Detect which cell encompasses the target text, then output its (x, y) center coordinate. 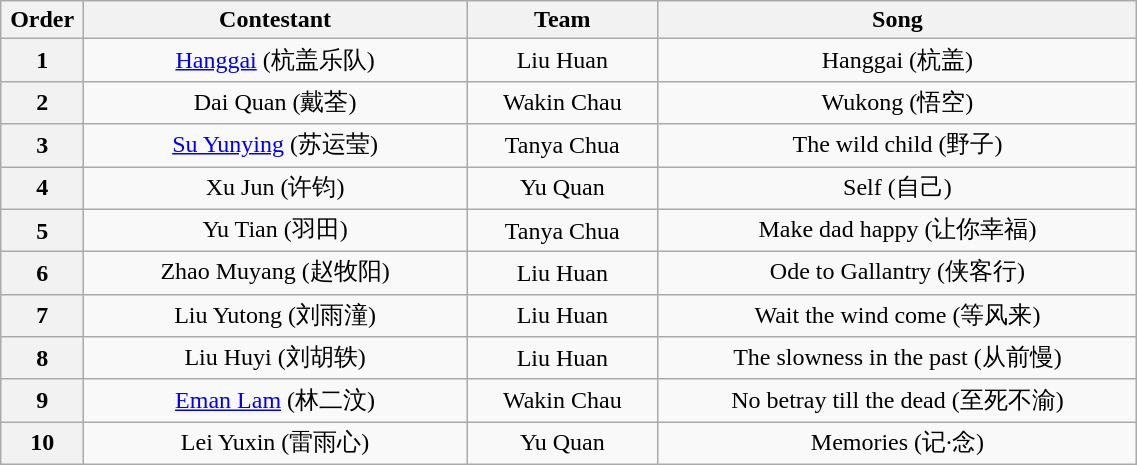
Su Yunying (苏运莹) (276, 146)
10 (42, 444)
Ode to Gallantry (侠客行) (898, 274)
Contestant (276, 20)
The slowness in the past (从前慢) (898, 358)
Yu Tian (羽田) (276, 230)
1 (42, 60)
Hanggai (杭盖) (898, 60)
Self (自己) (898, 188)
No betray till the dead (至死不渝) (898, 400)
8 (42, 358)
Memories (记·念) (898, 444)
9 (42, 400)
Wukong (悟空) (898, 102)
Song (898, 20)
6 (42, 274)
4 (42, 188)
Lei Yuxin (雷雨心) (276, 444)
Make dad happy (让你幸福) (898, 230)
5 (42, 230)
Xu Jun (许钧) (276, 188)
2 (42, 102)
The wild child (野子) (898, 146)
Team (562, 20)
Liu Huyi (刘胡轶) (276, 358)
Liu Yutong (刘雨潼) (276, 316)
Wait the wind come (等风来) (898, 316)
3 (42, 146)
Dai Quan (戴荃) (276, 102)
7 (42, 316)
Zhao Muyang (赵牧阳) (276, 274)
Eman Lam (林二汶) (276, 400)
Hanggai (杭盖乐队) (276, 60)
Order (42, 20)
